Provide the (x, y) coordinate of the cell's center where the given text is located.  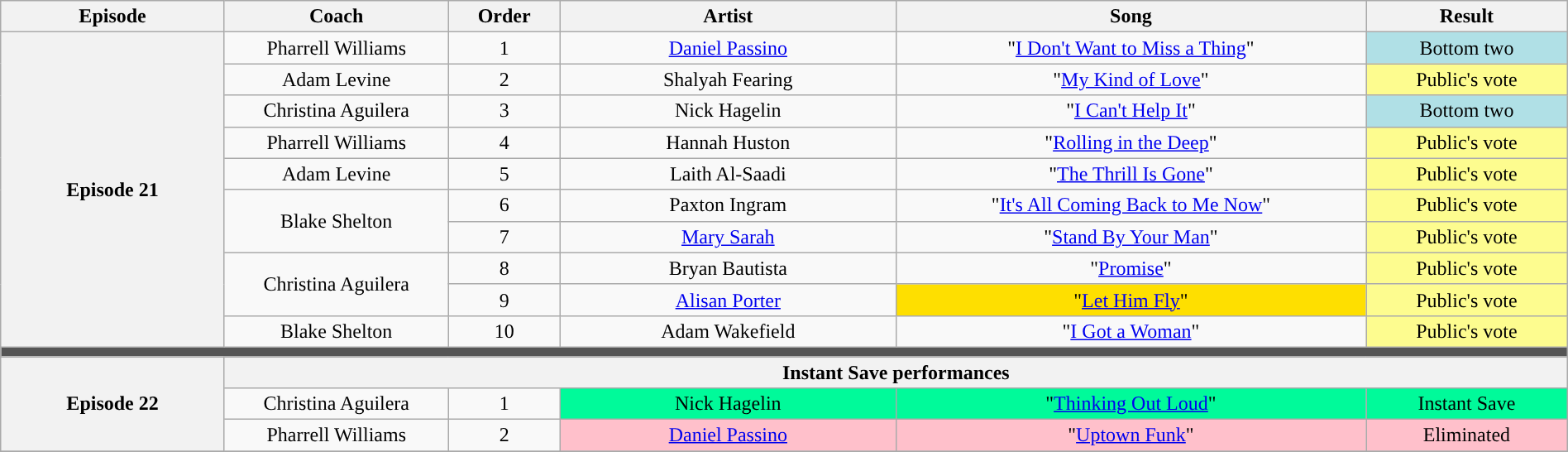
Instant Save performances (896, 372)
Artist (728, 17)
"Promise" (1131, 268)
Alisan Porter (728, 300)
Episode 21 (112, 190)
Hannah Huston (728, 142)
4 (504, 142)
"Let Him Fly" (1131, 300)
"My Kind of Love" (1131, 79)
3 (504, 111)
7 (504, 237)
5 (504, 174)
"The Thrill Is Gone" (1131, 174)
"Uptown Funk" (1131, 435)
Coach (336, 17)
"I Can't Help It" (1131, 111)
Mary Sarah (728, 237)
"It's All Coming Back to Me Now" (1131, 205)
"Rolling in the Deep" (1131, 142)
"Stand By Your Man" (1131, 237)
"I Got a Woman" (1131, 331)
Shalyah Fearing (728, 79)
Episode (112, 17)
"Thinking Out Loud" (1131, 404)
Adam Wakefield (728, 331)
Song (1131, 17)
Paxton Ingram (728, 205)
Result (1467, 17)
Bryan Bautista (728, 268)
8 (504, 268)
Instant Save (1467, 404)
Episode 22 (112, 403)
6 (504, 205)
Laith Al-Saadi (728, 174)
Eliminated (1467, 435)
9 (504, 300)
"I Don't Want to Miss a Thing" (1131, 48)
Order (504, 17)
10 (504, 331)
